Capture the cell that displays the provided text and extract its (x, y) central coordinate. 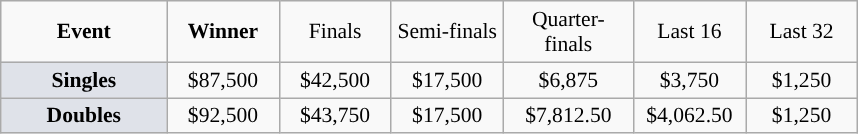
Finals (335, 32)
$7,812.50 (568, 116)
$43,750 (335, 116)
Winner (223, 32)
Event (84, 32)
$87,500 (223, 80)
Last 32 (802, 32)
$4,062.50 (689, 116)
Quarter-finals (568, 32)
Semi-finals (447, 32)
$6,875 (568, 80)
Doubles (84, 116)
$92,500 (223, 116)
$3,750 (689, 80)
$42,500 (335, 80)
Last 16 (689, 32)
Singles (84, 80)
